Pinpoint the cell where the given text exists, returning its [x, y] midpoint coordinate. 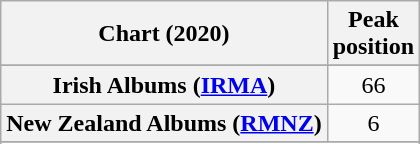
Peakposition [373, 34]
Chart (2020) [164, 34]
Irish Albums (IRMA) [164, 85]
New Zealand Albums (RMNZ) [164, 123]
66 [373, 85]
6 [373, 123]
